Identify which cell holds the provided text, then report its [X, Y] central coordinate. 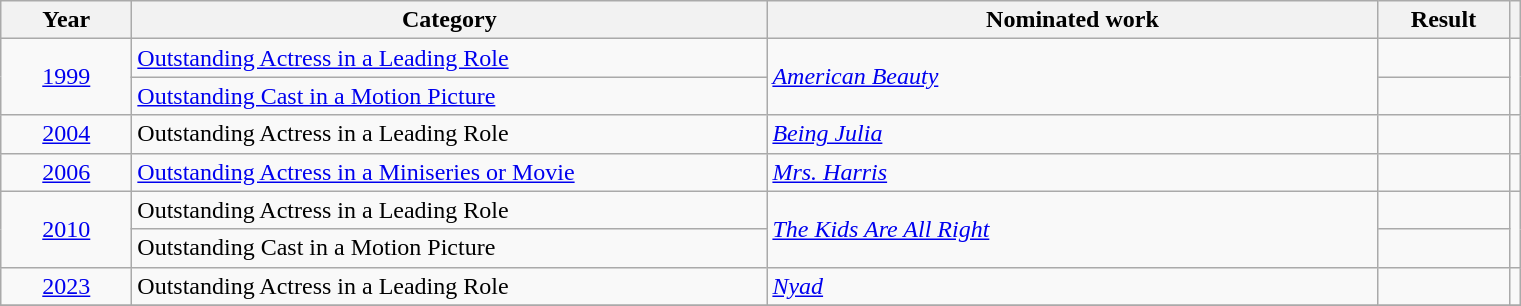
Category [450, 20]
Mrs. Harris [1072, 172]
Nyad [1072, 286]
Outstanding Actress in a Miniseries or Movie [450, 172]
The Kids Are All Right [1072, 229]
2023 [66, 286]
2010 [66, 229]
Being Julia [1072, 134]
1999 [66, 77]
2006 [66, 172]
American Beauty [1072, 77]
Result [1444, 20]
Nominated work [1072, 20]
2004 [66, 134]
Year [66, 20]
